Extract the (x, y) coordinate from the center of the cell holding the provided text.  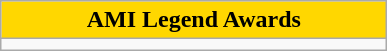
AMI Legend Awards (194, 20)
